Determine the (X, Y) coordinate at the center of the cell enclosing the given text.  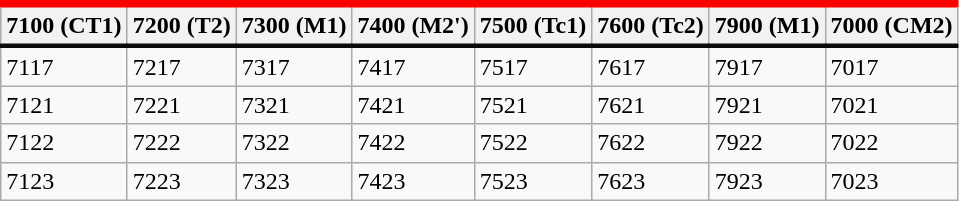
7622 (651, 143)
7021 (892, 105)
7623 (651, 181)
7922 (767, 143)
7121 (64, 105)
7600 (Tc2) (651, 26)
7221 (182, 105)
7417 (413, 66)
7017 (892, 66)
7122 (64, 143)
7223 (182, 181)
7517 (533, 66)
7117 (64, 66)
7217 (182, 66)
7000 (CM2) (892, 26)
7921 (767, 105)
7522 (533, 143)
7621 (651, 105)
7423 (413, 181)
7400 (M2') (413, 26)
7022 (892, 143)
7900 (M1) (767, 26)
7200 (T2) (182, 26)
7323 (294, 181)
7317 (294, 66)
7500 (Tc1) (533, 26)
7421 (413, 105)
7422 (413, 143)
7023 (892, 181)
7123 (64, 181)
7521 (533, 105)
7100 (CT1) (64, 26)
7322 (294, 143)
7222 (182, 143)
7300 (M1) (294, 26)
7523 (533, 181)
7617 (651, 66)
7321 (294, 105)
7923 (767, 181)
7917 (767, 66)
